For the text-containing cell, return its midpoint in (x, y) coordinate format. 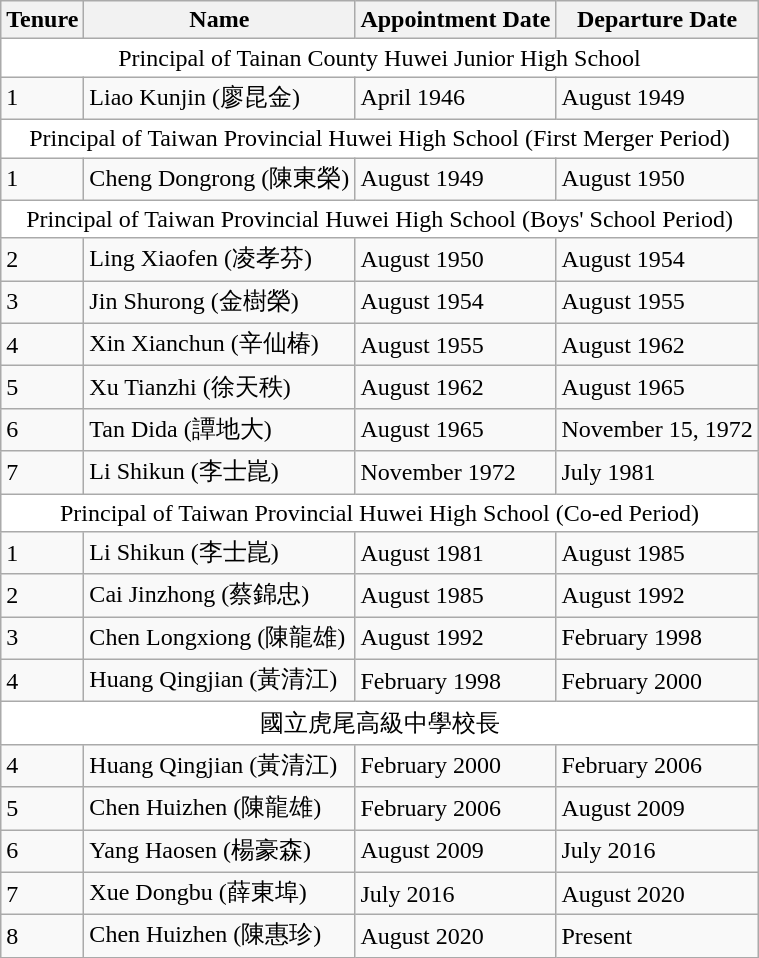
Liao Kunjin (廖昆金) (220, 98)
國立虎尾高級中學校長 (380, 724)
Chen Longxiong (陳龍雄) (220, 638)
Principal of Taiwan Provincial Huwei High School (Boys' School Period) (380, 219)
November 15, 1972 (657, 430)
Jin Shurong (金樹榮) (220, 302)
Chen Huizhen (陳惠珍) (220, 936)
July 1981 (657, 472)
Tan Dida (譚地大) (220, 430)
Xin Xianchun (辛仙椿) (220, 344)
Ling Xiaofen (凌孝芬) (220, 260)
Principal of Taiwan Provincial Huwei High School (Co-ed Period) (380, 513)
Yang Haosen (楊豪森) (220, 852)
August 1981 (456, 554)
Tenure (42, 20)
April 1946 (456, 98)
Cai Jinzhong (蔡錦忠) (220, 596)
November 1972 (456, 472)
Principal of Tainan County Huwei Junior High School (380, 58)
8 (42, 936)
Cheng Dongrong (陳東榮) (220, 180)
Appointment Date (456, 20)
Xue Dongbu (薛東埠) (220, 894)
Present (657, 936)
Xu Tianzhi (徐天秩) (220, 388)
Name (220, 20)
Principal of Taiwan Provincial Huwei High School (First Merger Period) (380, 138)
Departure Date (657, 20)
Chen Huizhen (陳龍雄) (220, 808)
